Search for the cell housing the specified text and yield its [x, y] center coordinate. 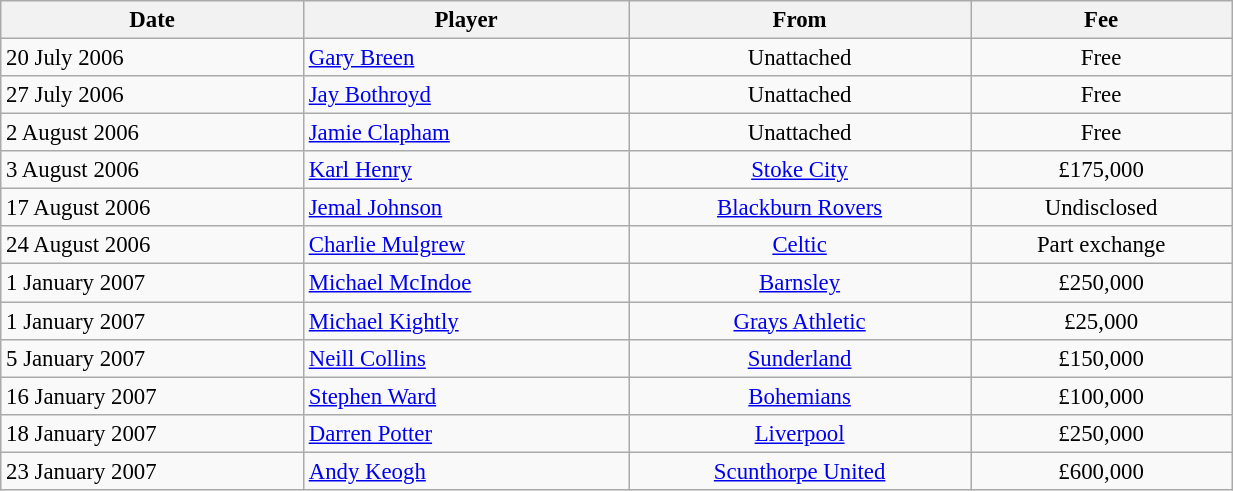
Part exchange [1102, 245]
23 January 2007 [152, 471]
Grays Athletic [800, 321]
Bohemians [800, 396]
Stephen Ward [466, 396]
Date [152, 20]
Darren Potter [466, 433]
2 August 2006 [152, 133]
Stoke City [800, 170]
From [800, 20]
£100,000 [1102, 396]
Sunderland [800, 358]
Karl Henry [466, 170]
£600,000 [1102, 471]
Neill Collins [466, 358]
Charlie Mulgrew [466, 245]
Blackburn Rovers [800, 208]
£25,000 [1102, 321]
Scunthorpe United [800, 471]
Michael Kightly [466, 321]
27 July 2006 [152, 95]
Barnsley [800, 283]
Andy Keogh [466, 471]
Michael McIndoe [466, 283]
Liverpool [800, 433]
Celtic [800, 245]
18 January 2007 [152, 433]
£175,000 [1102, 170]
Player [466, 20]
20 July 2006 [152, 58]
17 August 2006 [152, 208]
Jay Bothroyd [466, 95]
Jemal Johnson [466, 208]
Fee [1102, 20]
Undisclosed [1102, 208]
16 January 2007 [152, 396]
Gary Breen [466, 58]
3 August 2006 [152, 170]
5 January 2007 [152, 358]
£150,000 [1102, 358]
Jamie Clapham [466, 133]
24 August 2006 [152, 245]
